For the text-containing cell, return its midpoint in (X, Y) coordinate format. 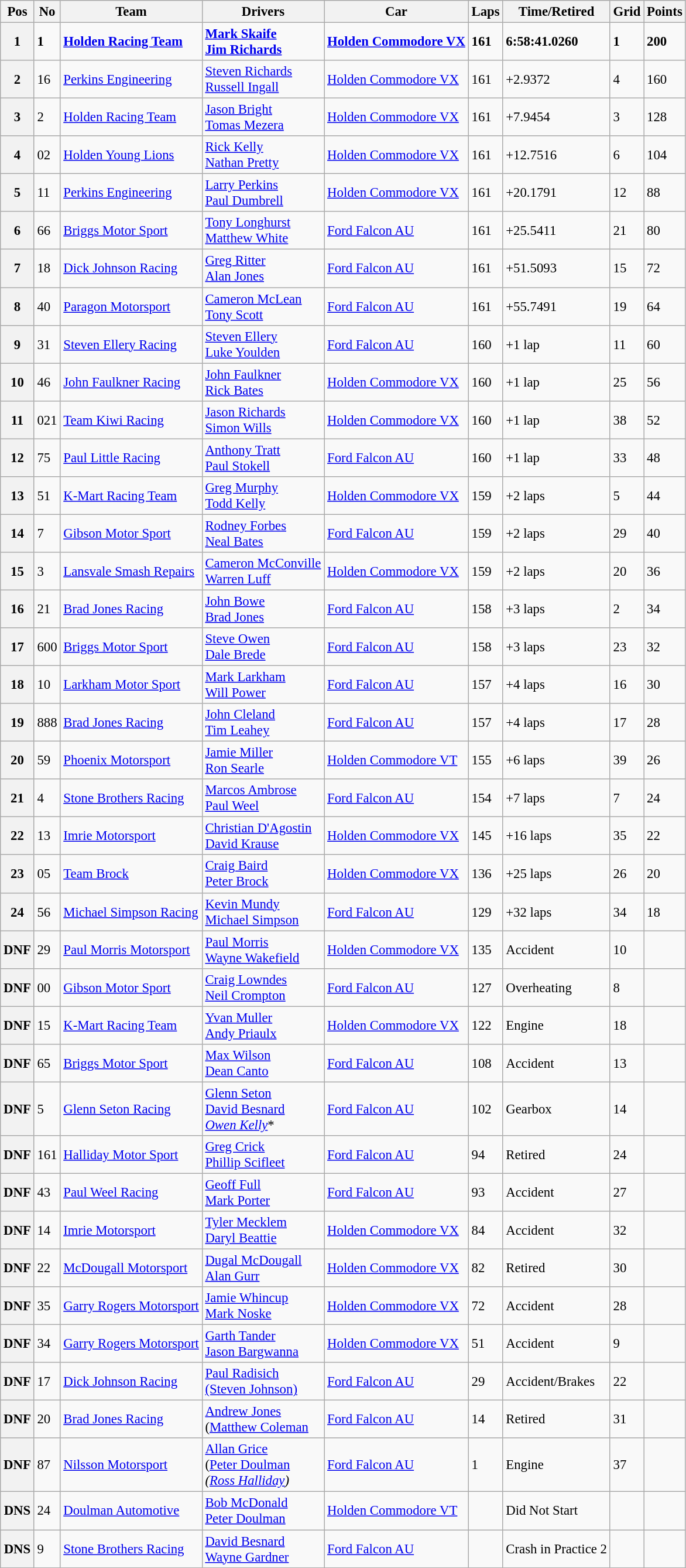
129 (486, 911)
John Cleland Tim Leahey (263, 723)
Laps (486, 12)
+16 laps (556, 836)
+20.1791 (556, 193)
Allan Grice (Peter Doulman (Ross Halliday) (263, 1465)
+25 laps (556, 874)
02 (47, 155)
05 (47, 874)
Yvan Muller Andy Priaulx (263, 1025)
John Faulkner Rick Bates (263, 382)
Phoenix Motorsport (131, 760)
Cameron McLean Tony Scott (263, 307)
Car (396, 12)
128 (665, 117)
Steven Ellery Racing (131, 344)
33 (626, 458)
Team Brock (131, 874)
Paul Weel Racing (131, 1193)
No (47, 12)
McDougall Motorsport (131, 1269)
200 (665, 42)
888 (47, 723)
Paul Little Racing (131, 458)
Cameron McConville Warren Luff (263, 572)
Paul Morris Motorsport (131, 950)
+12.7516 (556, 155)
Larry Perkins Paul Dumbrell (263, 193)
Kevin Mundy Michael Simpson (263, 911)
Greg Murphy Todd Kelly (263, 496)
Time/Retired (556, 12)
David Besnard Wayne Gardner (263, 1549)
Team Kiwi Racing (131, 419)
Overheating (556, 988)
80 (665, 231)
38 (626, 419)
Greg Crick Phillip Scifleet (263, 1155)
36 (665, 572)
104 (665, 155)
Larkham Motor Sport (131, 685)
Glenn Seton David Besnard Owen Kelly* (263, 1109)
Rick Kelly Nathan Pretty (263, 155)
Crash in Practice 2 (556, 1549)
48 (665, 458)
84 (486, 1230)
122 (486, 1025)
Steve Owen Dale Brede (263, 647)
52 (665, 419)
64 (665, 307)
Andrew Jones (Matthew Coleman (263, 1420)
Paul Radisich (Steven Johnson) (263, 1381)
Craig Baird Peter Brock (263, 874)
88 (665, 193)
Points (665, 12)
Steven Richards Russell Ingall (263, 80)
Tyler Mecklem Daryl Beattie (263, 1230)
108 (486, 1064)
Tony Longhurst Matthew White (263, 231)
+25.5411 (556, 231)
Nilsson Motorsport (131, 1465)
Did Not Start (556, 1511)
Mark Larkham Will Power (263, 685)
145 (486, 836)
John Bowe Brad Jones (263, 609)
Christian D'Agostin David Krause (263, 836)
Glenn Seton Racing (131, 1109)
Mark Skaife Jim Richards (263, 42)
Paragon Motorsport (131, 307)
46 (47, 382)
43 (47, 1193)
65 (47, 1064)
Jason Richards Simon Wills (263, 419)
Jamie Miller Ron Searle (263, 760)
82 (486, 1269)
27 (626, 1193)
Doulman Automotive (131, 1511)
Jamie Whincup Mark Noske (263, 1306)
Paul Morris Wayne Wakefield (263, 950)
25 (626, 382)
136 (486, 874)
60 (665, 344)
Accident/Brakes (556, 1381)
102 (486, 1109)
Team (131, 12)
93 (486, 1193)
Garth Tander Jason Bargwanna (263, 1344)
127 (486, 988)
Drivers (263, 12)
6:58:41.0260 (556, 42)
Dugal McDougall Alan Gurr (263, 1269)
Max Wilson Dean Canto (263, 1064)
44 (665, 496)
135 (486, 950)
Lansvale Smash Repairs (131, 572)
154 (486, 798)
39 (626, 760)
Steven Ellery Luke Youlden (263, 344)
Anthony Tratt Paul Stokell (263, 458)
59 (47, 760)
Michael Simpson Racing (131, 911)
+7.9454 (556, 117)
+2.9372 (556, 80)
Bob McDonald Peter Doulman (263, 1511)
Holden Young Lions (131, 155)
87 (47, 1465)
Gearbox (556, 1109)
Geoff Full Mark Porter (263, 1193)
+55.7491 (556, 307)
Grid (626, 12)
37 (626, 1465)
Rodney Forbes Neal Bates (263, 533)
Pos (18, 12)
Greg Ritter Alan Jones (263, 268)
+32 laps (556, 911)
155 (486, 760)
+6 laps (556, 760)
600 (47, 647)
John Faulkner Racing (131, 382)
+51.5093 (556, 268)
021 (47, 419)
Jason Bright Tomas Mezera (263, 117)
+7 laps (556, 798)
94 (486, 1155)
Craig Lowndes Neil Crompton (263, 988)
75 (47, 458)
Marcos Ambrose Paul Weel (263, 798)
Halliday Motor Sport (131, 1155)
66 (47, 231)
00 (47, 988)
